Determine the (x, y) coordinate at the center of the cell enclosing the given text.  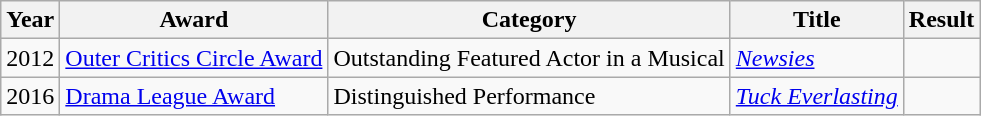
2016 (30, 96)
Result (941, 20)
Year (30, 20)
Outstanding Featured Actor in a Musical (529, 58)
Drama League Award (194, 96)
Award (194, 20)
Title (816, 20)
Category (529, 20)
Newsies (816, 58)
Tuck Everlasting (816, 96)
Distinguished Performance (529, 96)
Outer Critics Circle Award (194, 58)
2012 (30, 58)
